Return the [x, y] coordinate for the center point of the cell that contains the specified text.  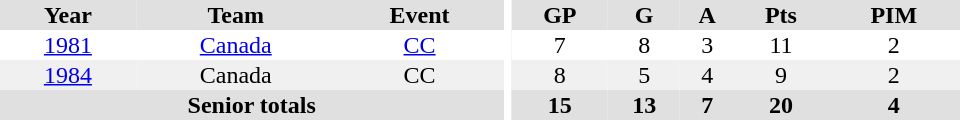
A [707, 15]
Pts [780, 15]
15 [560, 105]
13 [644, 105]
Senior totals [252, 105]
Year [68, 15]
G [644, 15]
Team [236, 15]
20 [780, 105]
Event [420, 15]
11 [780, 45]
1984 [68, 75]
PIM [894, 15]
1981 [68, 45]
3 [707, 45]
GP [560, 15]
5 [644, 75]
9 [780, 75]
